Identify which cell holds the provided text, then report its (x, y) central coordinate. 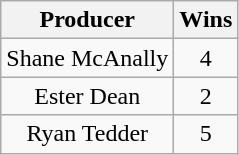
2 (206, 96)
Ryan Tedder (88, 134)
5 (206, 134)
Producer (88, 20)
Wins (206, 20)
4 (206, 58)
Ester Dean (88, 96)
Shane McAnally (88, 58)
